Return the (x, y) coordinate for the center point of the cell that contains the specified text.  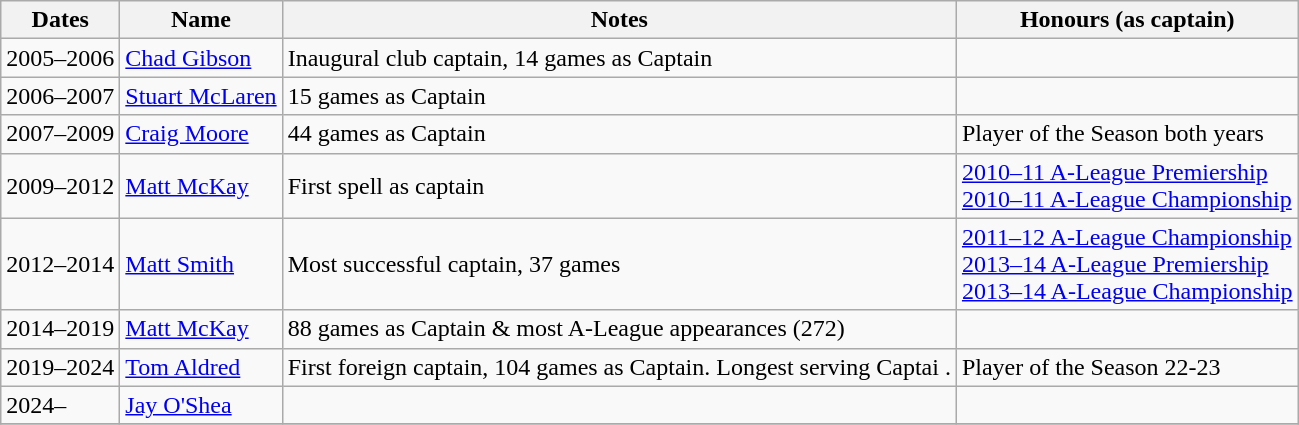
15 games as Captain (619, 96)
Honours (as captain) (1127, 20)
First spell as captain (619, 186)
Chad Gibson (201, 58)
2010–11 A-League Premiership2010–11 A-League Championship (1127, 186)
Inaugural club captain, 14 games as Captain (619, 58)
First foreign captain, 104 games as Captain. Longest serving Captai . (619, 367)
Jay O'Shea (201, 405)
Matt Smith (201, 264)
Player of the Season 22-23 (1127, 367)
2007–2009 (60, 134)
Name (201, 20)
2005–2006 (60, 58)
2019–2024 (60, 367)
2014–2019 (60, 329)
Notes (619, 20)
Stuart McLaren (201, 96)
Most successful captain, 37 games (619, 264)
2006–2007 (60, 96)
2009–2012 (60, 186)
2024– (60, 405)
2012–2014 (60, 264)
2011–12 A-League Championship2013–14 A-League Premiership2013–14 A-League Championship (1127, 264)
Craig Moore (201, 134)
44 games as Captain (619, 134)
Player of the Season both years (1127, 134)
88 games as Captain & most A-League appearances (272) (619, 329)
Tom Aldred (201, 367)
Dates (60, 20)
